Locate the cell with the specified text and output its [X, Y] center coordinate. 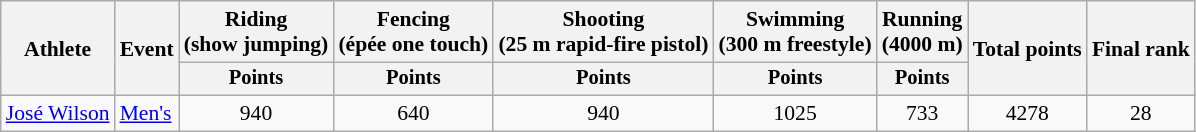
Shooting(25 m rapid-fire pistol) [603, 32]
Fencing(épée one touch) [413, 32]
733 [922, 114]
Running(4000 m) [922, 32]
28 [1141, 114]
Men's [147, 114]
Event [147, 48]
Athlete [58, 48]
Swimming(300 m freestyle) [796, 32]
José Wilson [58, 114]
Riding(show jumping) [256, 32]
Final rank [1141, 48]
1025 [796, 114]
640 [413, 114]
Total points [1028, 48]
4278 [1028, 114]
